Pinpoint the cell where the given text exists, returning its [X, Y] midpoint coordinate. 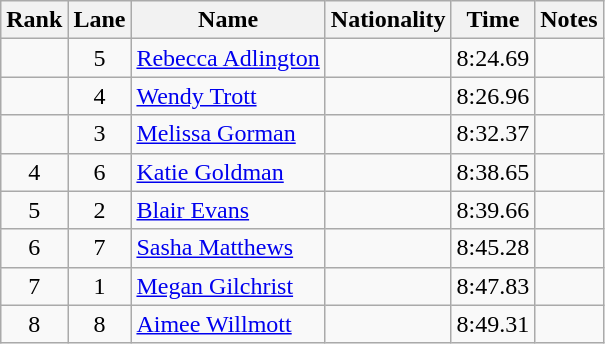
Lane [100, 20]
Melissa Gorman [228, 134]
Name [228, 20]
Blair Evans [228, 210]
Rank [34, 20]
1 [100, 286]
Nationality [388, 20]
8:39.66 [493, 210]
3 [100, 134]
8:47.83 [493, 286]
Aimee Willmott [228, 324]
Sasha Matthews [228, 248]
Katie Goldman [228, 172]
Wendy Trott [228, 96]
Notes [569, 20]
8:26.96 [493, 96]
8:45.28 [493, 248]
Megan Gilchrist [228, 286]
Time [493, 20]
2 [100, 210]
Rebecca Adlington [228, 58]
8:24.69 [493, 58]
8:38.65 [493, 172]
8:32.37 [493, 134]
8:49.31 [493, 324]
